Provide the [x, y] coordinate of the cell's center where the given text is located.  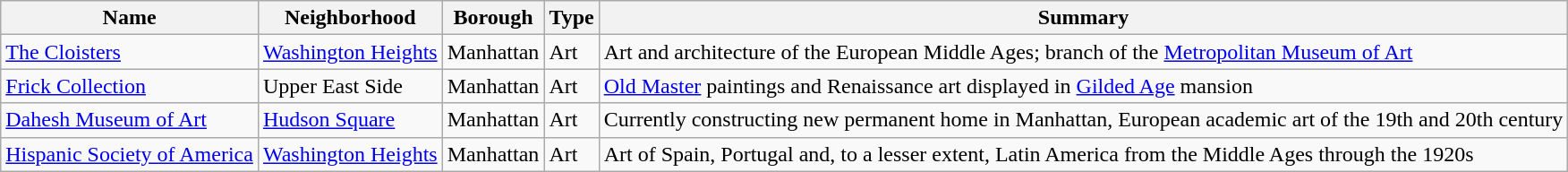
Name [130, 18]
Type [571, 18]
Upper East Side [350, 86]
Hudson Square [350, 120]
Frick Collection [130, 86]
The Cloisters [130, 52]
Hispanic Society of America [130, 154]
Summary [1083, 18]
Borough [493, 18]
Art and architecture of the European Middle Ages; branch of the Metropolitan Museum of Art [1083, 52]
Neighborhood [350, 18]
Currently constructing new permanent home in Manhattan, European academic art of the 19th and 20th century [1083, 120]
Old Master paintings and Renaissance art displayed in Gilded Age mansion [1083, 86]
Art of Spain, Portugal and, to a lesser extent, Latin America from the Middle Ages through the 1920s [1083, 154]
Dahesh Museum of Art [130, 120]
